Determine the [x, y] coordinate at the center of the cell enclosing the given text.  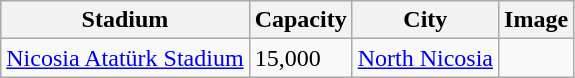
North Nicosia [425, 58]
City [425, 20]
15,000 [300, 58]
Stadium [125, 20]
Capacity [300, 20]
Image [536, 20]
Nicosia Atatürk Stadium [125, 58]
